Locate the cell with the specified text and output its (X, Y) center coordinate. 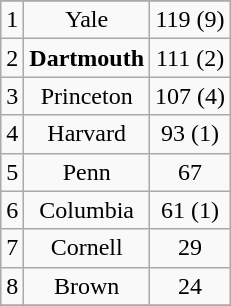
67 (190, 172)
Penn (87, 172)
7 (12, 248)
Harvard (87, 134)
2 (12, 58)
Cornell (87, 248)
Princeton (87, 96)
5 (12, 172)
93 (1) (190, 134)
119 (9) (190, 20)
1 (12, 20)
3 (12, 96)
29 (190, 248)
24 (190, 286)
4 (12, 134)
Brown (87, 286)
Yale (87, 20)
61 (1) (190, 210)
6 (12, 210)
Dartmouth (87, 58)
107 (4) (190, 96)
8 (12, 286)
111 (2) (190, 58)
Columbia (87, 210)
